Scan for the cell matching the given text and deliver its (x, y) coordinate at center. 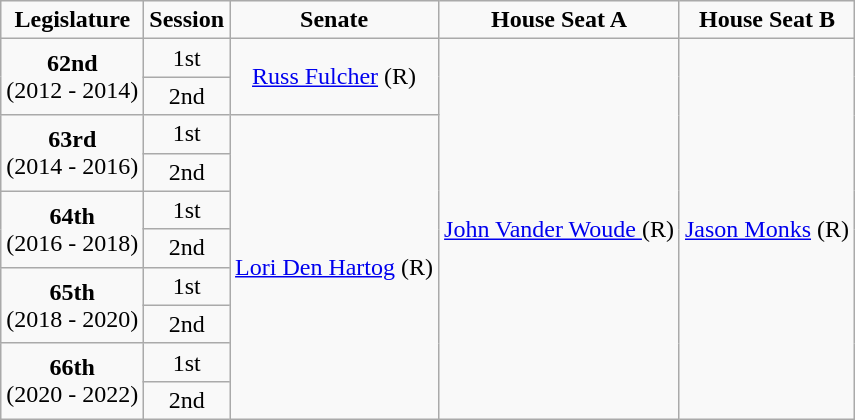
Legislature (72, 20)
62nd (2012 - 2014) (72, 77)
John Vander Woude (R) (560, 230)
Senate (334, 20)
Lori Den Hartog (R) (334, 267)
Jason Monks (R) (766, 230)
65th (2018 - 2020) (72, 305)
Session (187, 20)
House Seat B (766, 20)
63rd (2014 - 2016) (72, 153)
House Seat A (560, 20)
64th (2016 - 2018) (72, 229)
Russ Fulcher (R) (334, 77)
66th (2020 - 2022) (72, 381)
